Pinpoint the cell where the given text exists, returning its (X, Y) midpoint coordinate. 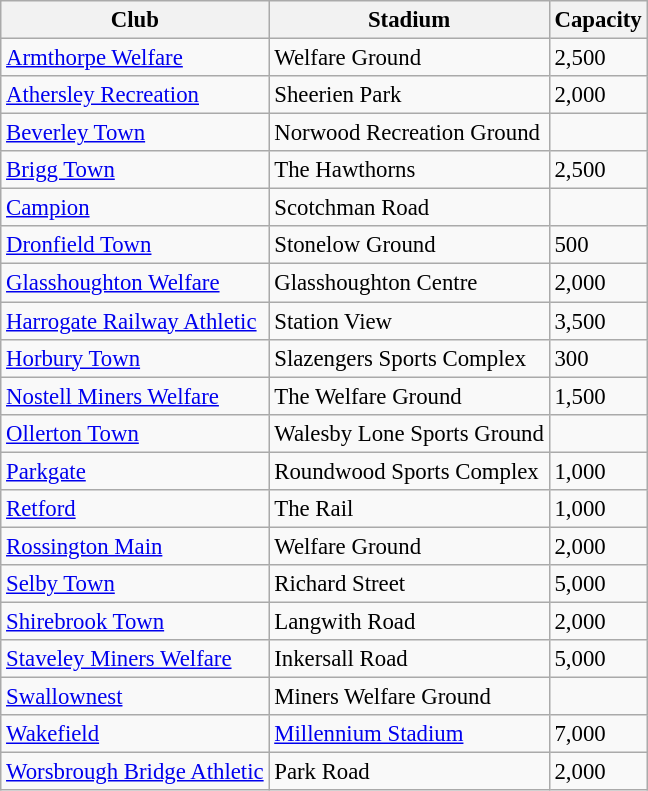
Harrogate Railway Athletic (135, 321)
Slazengers Sports Complex (409, 358)
Capacity (598, 20)
Langwith Road (409, 621)
Richard Street (409, 584)
Roundwood Sports Complex (409, 471)
Walesby Lone Sports Ground (409, 433)
Club (135, 20)
Millennium Stadium (409, 734)
Park Road (409, 772)
Wakefield (135, 734)
500 (598, 245)
Athersley Recreation (135, 95)
Campion (135, 208)
Norwood Recreation Ground (409, 133)
Shirebrook Town (135, 621)
Inkersall Road (409, 659)
Horbury Town (135, 358)
Stadium (409, 20)
The Hawthorns (409, 170)
Beverley Town (135, 133)
Armthorpe Welfare (135, 58)
300 (598, 358)
Retford (135, 509)
Glasshoughton Centre (409, 283)
Brigg Town (135, 170)
Stonelow Ground (409, 245)
The Rail (409, 509)
The Welfare Ground (409, 396)
1,500 (598, 396)
Nostell Miners Welfare (135, 396)
Rossington Main (135, 546)
Worsbrough Bridge Athletic (135, 772)
Parkgate (135, 471)
Staveley Miners Welfare (135, 659)
Station View (409, 321)
Scotchman Road (409, 208)
Selby Town (135, 584)
3,500 (598, 321)
7,000 (598, 734)
Glasshoughton Welfare (135, 283)
Miners Welfare Ground (409, 697)
Sheerien Park (409, 95)
Dronfield Town (135, 245)
Ollerton Town (135, 433)
Swallownest (135, 697)
